Return (X, Y) of the center of cell containing provided text 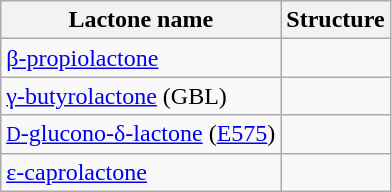
ε-caprolactone (141, 172)
Structure (336, 20)
Lactone name (141, 20)
β-propiolactone (141, 58)
γ-butyrolactone (GBL) (141, 96)
D-glucono-δ-lactone (E575) (141, 134)
